Capture the cell that displays the provided text and extract its (x, y) central coordinate. 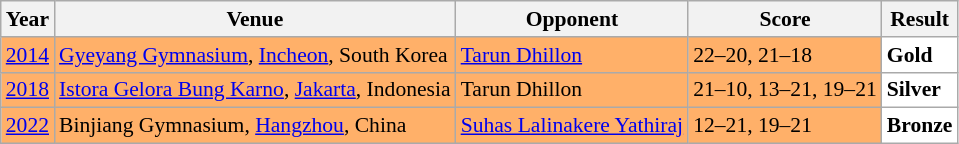
Gold (920, 55)
2022 (28, 126)
Binjiang Gymnasium, Hangzhou, China (255, 126)
Score (785, 19)
Istora Gelora Bung Karno, Jakarta, Indonesia (255, 90)
12–21, 19–21 (785, 126)
Result (920, 19)
2018 (28, 90)
Gyeyang Gymnasium, Incheon, South Korea (255, 55)
Year (28, 19)
Silver (920, 90)
Suhas Lalinakere Yathiraj (572, 126)
Opponent (572, 19)
Venue (255, 19)
Bronze (920, 126)
22–20, 21–18 (785, 55)
2014 (28, 55)
21–10, 13–21, 19–21 (785, 90)
